From the cell containing the given text, extract its center point as [x, y] coordinate. 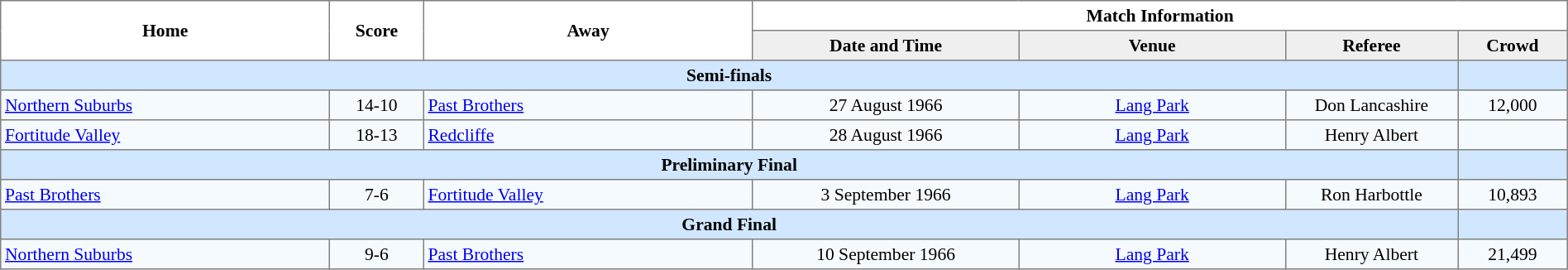
Referee [1371, 46]
18-13 [377, 135]
10,893 [1513, 195]
3 September 1966 [886, 195]
Score [377, 31]
Away [588, 31]
Crowd [1513, 46]
Home [165, 31]
Redcliffe [588, 135]
Ron Harbottle [1371, 195]
12,000 [1513, 105]
Don Lancashire [1371, 105]
Venue [1152, 46]
7-6 [377, 195]
28 August 1966 [886, 135]
Match Information [1159, 16]
27 August 1966 [886, 105]
Grand Final [729, 224]
Date and Time [886, 46]
9-6 [377, 254]
Semi-finals [729, 75]
14-10 [377, 105]
Preliminary Final [729, 165]
21,499 [1513, 254]
10 September 1966 [886, 254]
